Output the (X, Y) coordinate of the center of the cell containing the given text.  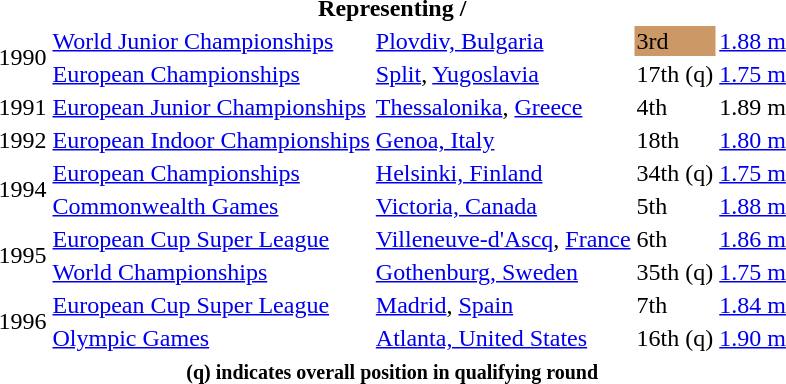
3rd (675, 41)
34th (q) (675, 173)
World Championships (211, 272)
Thessalonika, Greece (503, 107)
European Junior Championships (211, 107)
World Junior Championships (211, 41)
Plovdiv, Bulgaria (503, 41)
Atlanta, United States (503, 338)
Genoa, Italy (503, 140)
18th (675, 140)
European Indoor Championships (211, 140)
Villeneuve-d'Ascq, France (503, 239)
Olympic Games (211, 338)
Split, Yugoslavia (503, 74)
35th (q) (675, 272)
Commonwealth Games (211, 206)
Helsinki, Finland (503, 173)
16th (q) (675, 338)
Madrid, Spain (503, 305)
Gothenburg, Sweden (503, 272)
17th (q) (675, 74)
Victoria, Canada (503, 206)
4th (675, 107)
6th (675, 239)
5th (675, 206)
7th (675, 305)
